Scan for the cell matching the given text and deliver its [X, Y] coordinate at center. 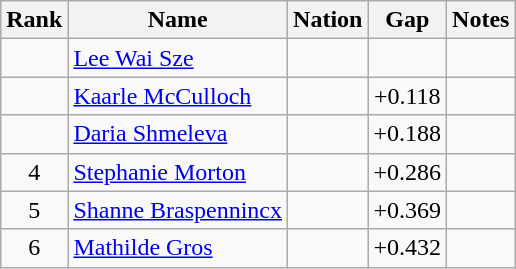
+0.188 [408, 134]
Lee Wai Sze [178, 58]
Nation [328, 20]
Notes [481, 20]
Kaarle McCulloch [178, 96]
+0.369 [408, 210]
+0.118 [408, 96]
6 [34, 248]
+0.286 [408, 172]
Stephanie Morton [178, 172]
+0.432 [408, 248]
Shanne Braspennincx [178, 210]
Name [178, 20]
Gap [408, 20]
5 [34, 210]
Rank [34, 20]
Daria Shmeleva [178, 134]
Mathilde Gros [178, 248]
4 [34, 172]
